Extract the (x, y) coordinate from the center of the cell holding the provided text.  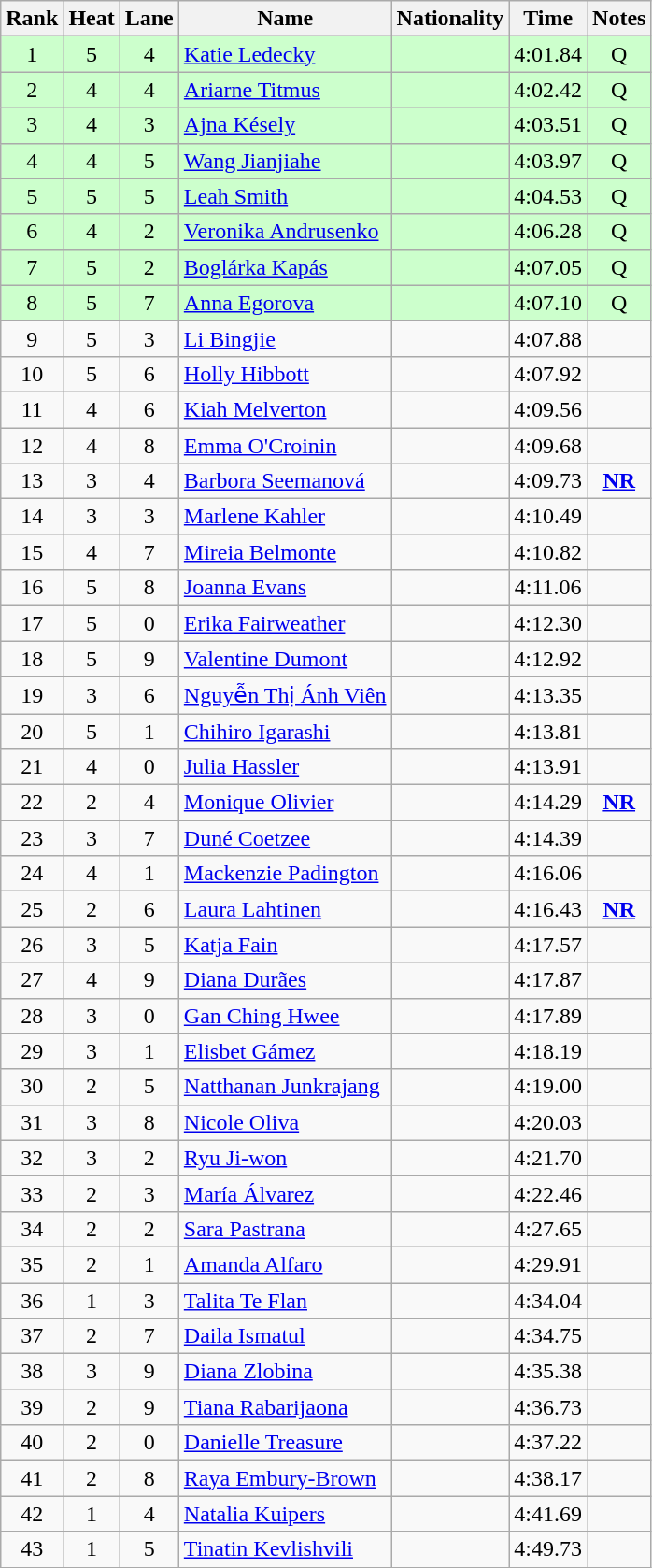
4:14.39 (548, 838)
4:17.57 (548, 945)
41 (32, 1478)
4:27.65 (548, 1229)
26 (32, 945)
Tinatin Kevlishvili (285, 1549)
15 (32, 552)
4:07.05 (548, 267)
Duné Coetzee (285, 838)
4:16.43 (548, 909)
4:29.91 (548, 1264)
Anna Egorova (285, 303)
Diana Zlobina (285, 1372)
Heat (92, 19)
38 (32, 1372)
4:21.70 (548, 1158)
Natthanan Junkrajang (285, 1087)
4:07.88 (548, 338)
Ajna Késely (285, 125)
4:11.06 (548, 588)
4:13.91 (548, 767)
Chihiro Igarashi (285, 732)
24 (32, 874)
4:13.35 (548, 695)
Sara Pastrana (285, 1229)
4:49.73 (548, 1549)
Erika Fairweather (285, 623)
4:22.46 (548, 1193)
Ariarne Titmus (285, 90)
4:06.28 (548, 232)
María Álvarez (285, 1193)
Gan Ching Hwee (285, 1016)
Time (548, 19)
Holly Hibbott (285, 374)
Diana Durães (285, 980)
34 (32, 1229)
4:09.73 (548, 481)
Amanda Alfaro (285, 1264)
Katie Ledecky (285, 54)
4:19.00 (548, 1087)
4:09.56 (548, 409)
Joanna Evans (285, 588)
27 (32, 980)
Daila Ismatul (285, 1336)
14 (32, 517)
17 (32, 623)
4:34.75 (548, 1336)
21 (32, 767)
Rank (32, 19)
Marlene Kahler (285, 517)
4:10.82 (548, 552)
Boglárka Kapás (285, 267)
Talita Te Flan (285, 1300)
Raya Embury-Brown (285, 1478)
40 (32, 1443)
22 (32, 803)
4:10.49 (548, 517)
4:38.17 (548, 1478)
4:01.84 (548, 54)
28 (32, 1016)
Mireia Belmonte (285, 552)
4:14.29 (548, 803)
16 (32, 588)
Mackenzie Padington (285, 874)
Leah Smith (285, 196)
4:18.19 (548, 1051)
11 (32, 409)
12 (32, 446)
Elisbet Gámez (285, 1051)
4:12.92 (548, 659)
37 (32, 1336)
4:37.22 (548, 1443)
19 (32, 695)
Tiana Rabarijaona (285, 1407)
Katja Fain (285, 945)
4:16.06 (548, 874)
4:02.42 (548, 90)
Natalia Kuipers (285, 1514)
29 (32, 1051)
43 (32, 1549)
Wang Jianjiahe (285, 161)
Nguyễn Thị Ánh Viên (285, 695)
Danielle Treasure (285, 1443)
Veronika Andrusenko (285, 232)
Valentine Dumont (285, 659)
42 (32, 1514)
Nicole Oliva (285, 1122)
4:35.38 (548, 1372)
4:34.04 (548, 1300)
32 (32, 1158)
18 (32, 659)
Nationality (450, 19)
Kiah Melverton (285, 409)
4:41.69 (548, 1514)
4:13.81 (548, 732)
4:20.03 (548, 1122)
36 (32, 1300)
4:12.30 (548, 623)
Laura Lahtinen (285, 909)
23 (32, 838)
35 (32, 1264)
4:07.92 (548, 374)
30 (32, 1087)
4:17.87 (548, 980)
Name (285, 19)
4:03.97 (548, 161)
Li Bingjie (285, 338)
Lane (149, 19)
4:09.68 (548, 446)
Barbora Seemanová (285, 481)
Emma O'Croinin (285, 446)
Notes (619, 19)
10 (32, 374)
Julia Hassler (285, 767)
4:17.89 (548, 1016)
25 (32, 909)
13 (32, 481)
Monique Olivier (285, 803)
4:07.10 (548, 303)
Ryu Ji-won (285, 1158)
33 (32, 1193)
4:04.53 (548, 196)
39 (32, 1407)
4:03.51 (548, 125)
31 (32, 1122)
20 (32, 732)
4:36.73 (548, 1407)
